Return the (X, Y) coordinate for the center point of the cell that contains the specified text.  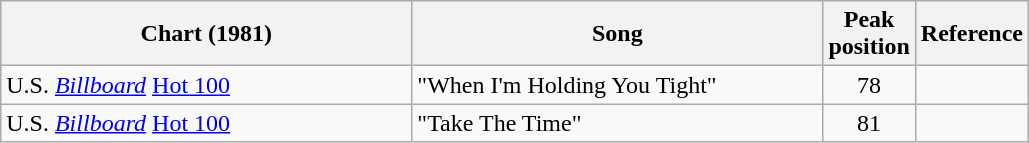
Peakposition (869, 34)
Reference (972, 34)
"Take The Time" (618, 123)
78 (869, 85)
Song (618, 34)
81 (869, 123)
"When I'm Holding You Tight" (618, 85)
Chart (1981) (206, 34)
